Return the (x, y) coordinate for the center point of the cell that contains the specified text.  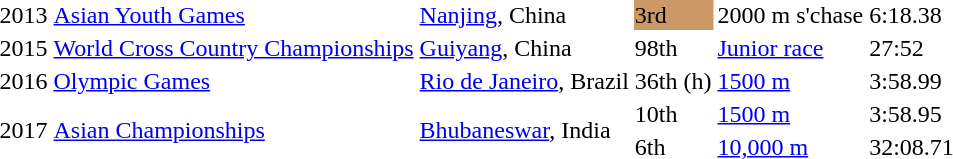
98th (673, 48)
Rio de Janeiro, Brazil (524, 81)
3rd (673, 15)
Olympic Games (234, 81)
Nanjing, China (524, 15)
Asian Youth Games (234, 15)
Junior race (790, 48)
10th (673, 114)
World Cross Country Championships (234, 48)
36th (h) (673, 81)
2000 m s'chase (790, 15)
Guiyang, China (524, 48)
